Search for the cell housing the specified text and yield its (x, y) center coordinate. 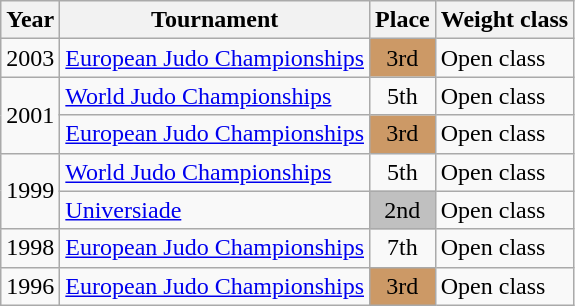
Weight class (504, 20)
Year (30, 20)
7th (403, 248)
2001 (30, 115)
2003 (30, 58)
Tournament (215, 20)
2nd (403, 210)
1999 (30, 191)
1996 (30, 286)
1998 (30, 248)
Universiade (215, 210)
Place (403, 20)
